Detect which cell encompasses the target text, then output its (X, Y) center coordinate. 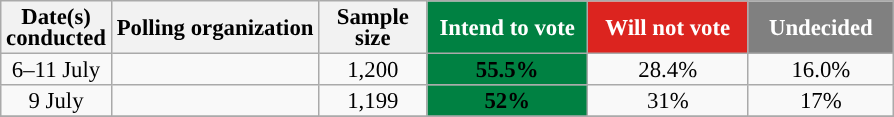
31% (668, 101)
Sample size (373, 28)
16.0% (821, 70)
1,200 (373, 70)
Undecided (821, 28)
Will not vote (668, 28)
9 July (56, 101)
Polling organization (214, 28)
Intend to vote (508, 28)
55.5% (508, 70)
28.4% (668, 70)
17% (821, 101)
Date(s)conducted (56, 28)
6–11 July (56, 70)
52% (508, 101)
1,199 (373, 101)
